Identify which cell holds the provided text, then report its [x, y] central coordinate. 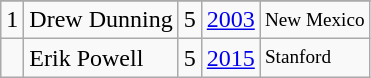
2003 [230, 20]
2015 [230, 58]
Erik Powell [101, 58]
1 [12, 20]
Drew Dunning [101, 20]
New Mexico [314, 20]
Stanford [314, 58]
